Return [X, Y] of the center of cell containing provided text 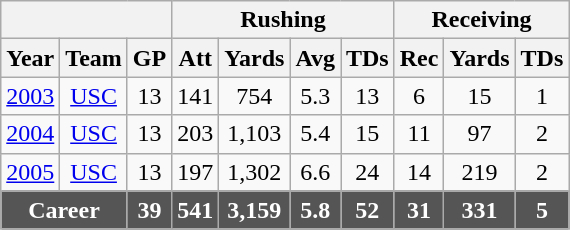
3,159 [254, 210]
5 [542, 210]
39 [149, 210]
Receiving [482, 20]
Rec [419, 58]
5.8 [316, 210]
Att [196, 58]
754 [254, 96]
6 [419, 96]
14 [419, 172]
Year [30, 58]
197 [196, 172]
2004 [30, 134]
1,302 [254, 172]
219 [480, 172]
5.3 [316, 96]
203 [196, 134]
141 [196, 96]
Team [94, 58]
Avg [316, 58]
541 [196, 210]
31 [419, 210]
24 [367, 172]
6.6 [316, 172]
97 [480, 134]
5.4 [316, 134]
2005 [30, 172]
11 [419, 134]
1,103 [254, 134]
GP [149, 58]
1 [542, 96]
52 [367, 210]
Rushing [284, 20]
2003 [30, 96]
Career [64, 210]
331 [480, 210]
